Identify which cell holds the provided text, then report its (x, y) central coordinate. 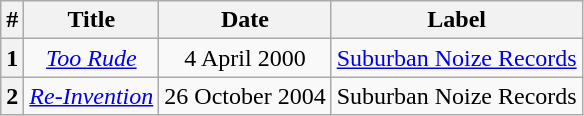
# (12, 20)
1 (12, 58)
Re-Invention (92, 96)
Too Rude (92, 58)
Date (245, 20)
2 (12, 96)
4 April 2000 (245, 58)
Label (456, 20)
26 October 2004 (245, 96)
Title (92, 20)
